Find where the given text appears and provide that cell's center as (X, Y) coordinate. 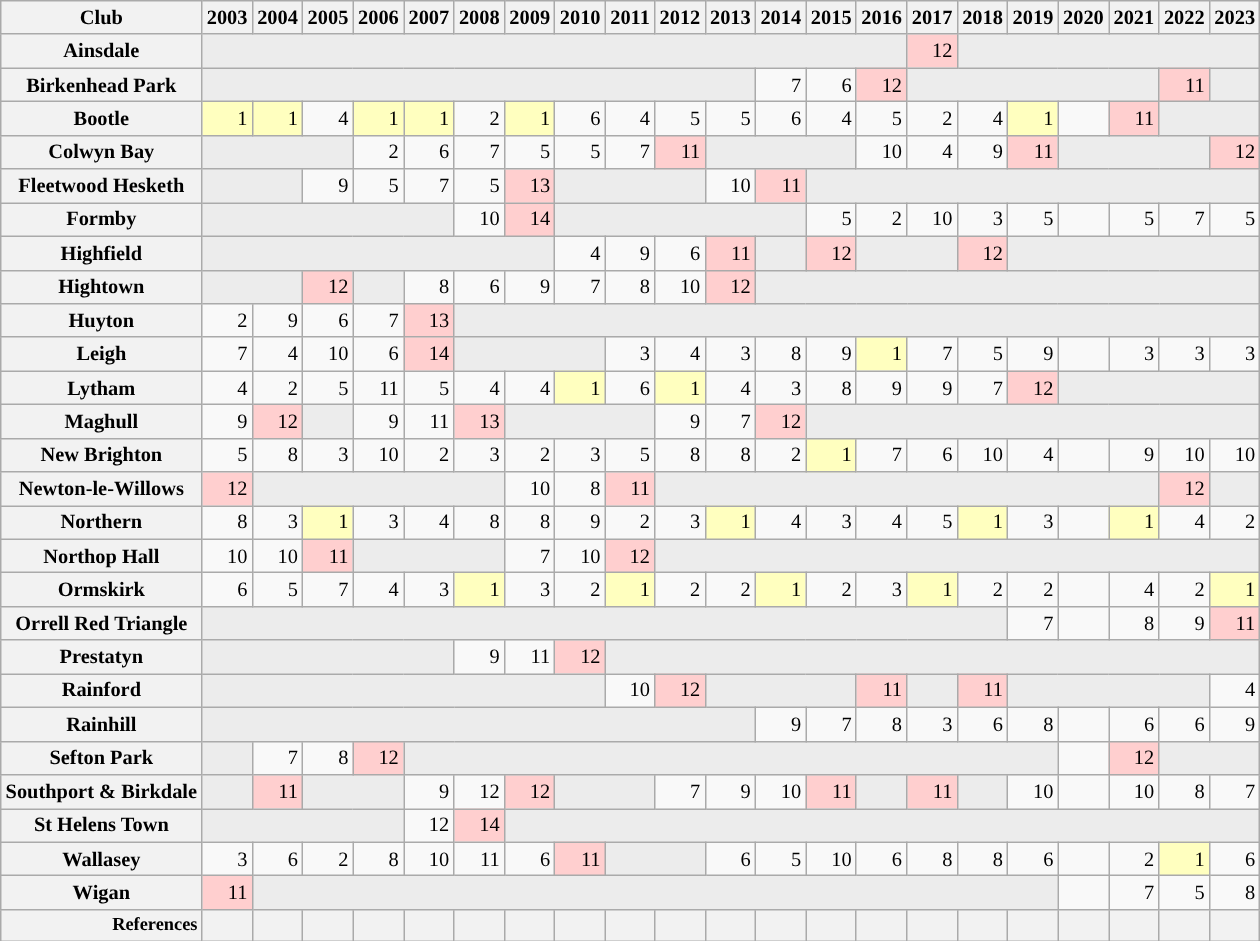
St Helens Town (102, 825)
2012 (680, 17)
Formby (102, 219)
2008 (479, 17)
2010 (580, 17)
Newton-le-Willows (102, 489)
Club (102, 17)
Wallasey (102, 859)
2004 (277, 17)
2005 (328, 17)
2021 (1134, 17)
2003 (227, 17)
Colwyn Bay (102, 152)
Orrell Red Triangle (102, 623)
Southport & Birkdale (102, 791)
2016 (881, 17)
2020 (1083, 17)
Wigan (102, 892)
Sefton Park (102, 758)
2013 (730, 17)
References (102, 924)
2006 (378, 17)
2011 (630, 17)
Leigh (102, 354)
Ormskirk (102, 589)
2014 (781, 17)
Hightown (102, 287)
Prestatyn (102, 657)
2018 (982, 17)
Fleetwood Hesketh (102, 186)
Bootle (102, 118)
Northern (102, 522)
2009 (530, 17)
2015 (831, 17)
Rainford (102, 690)
Rainhill (102, 724)
Highfield (102, 253)
Lytham (102, 388)
New Brighton (102, 455)
Huyton (102, 320)
2023 (1235, 17)
Ainsdale (102, 51)
Maghull (102, 421)
2022 (1184, 17)
2019 (1033, 17)
Northop Hall (102, 556)
2007 (429, 17)
2017 (932, 17)
Birkenhead Park (102, 85)
